Locate the cell with the specified text and output its [x, y] center coordinate. 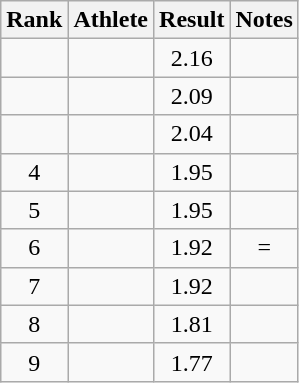
2.09 [192, 96]
Notes [264, 20]
6 [34, 248]
Athlete [111, 20]
= [264, 248]
9 [34, 362]
4 [34, 172]
2.16 [192, 58]
1.81 [192, 324]
5 [34, 210]
1.77 [192, 362]
8 [34, 324]
Rank [34, 20]
7 [34, 286]
Result [192, 20]
2.04 [192, 134]
